Extract the (X, Y) coordinate from the center of the cell holding the provided text.  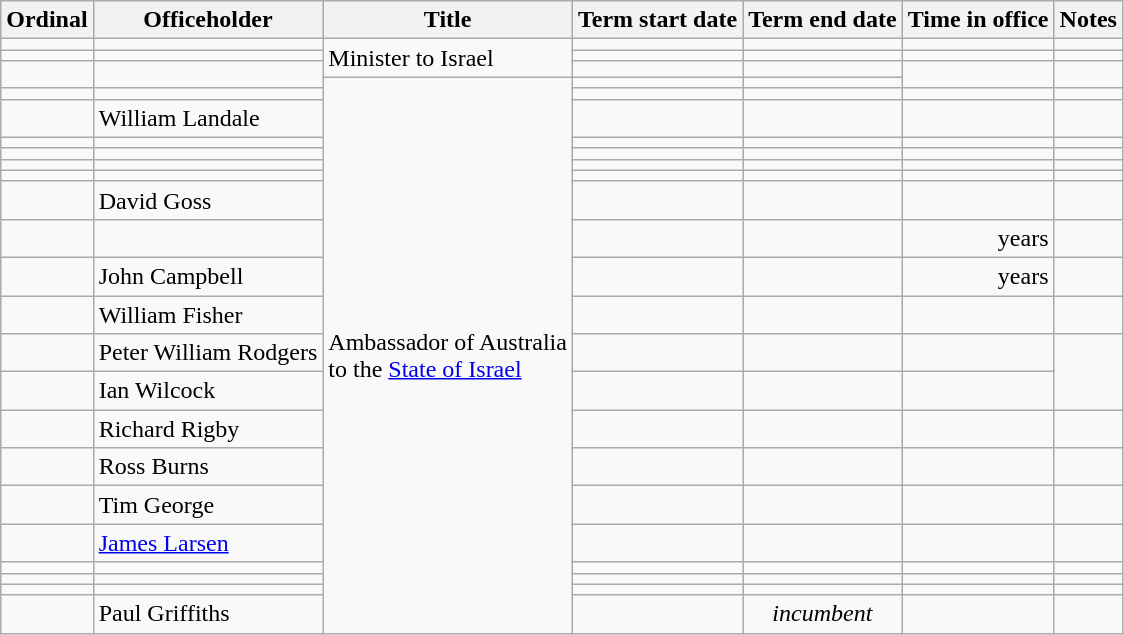
David Goss (208, 200)
William Fisher (208, 315)
Term start date (657, 20)
Tim George (208, 505)
Ian Wilcock (208, 391)
John Campbell (208, 276)
Minister to Israel (448, 58)
William Landale (208, 118)
Term end date (823, 20)
Paul Griffiths (208, 614)
incumbent (823, 614)
Time in office (978, 20)
Ross Burns (208, 467)
James Larsen (208, 543)
Richard Rigby (208, 429)
Title (448, 20)
Peter William Rodgers (208, 353)
Ordinal (47, 20)
Notes (1088, 20)
Ambassador of Australiato the State of Israel (448, 355)
Officeholder (208, 20)
